Scan for the cell matching the given text and deliver its [x, y] coordinate at center. 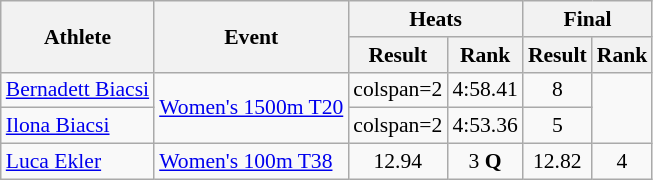
Heats [436, 19]
4:58.41 [484, 90]
Event [251, 36]
Athlete [78, 36]
Ilona Biacsi [78, 126]
Women's 1500m T20 [251, 108]
12.94 [398, 162]
8 [558, 90]
Bernadett Biacsi [78, 90]
12.82 [558, 162]
Women's 100m T38 [251, 162]
Luca Ekler [78, 162]
4 [622, 162]
3 Q [484, 162]
4:53.36 [484, 126]
5 [558, 126]
Final [588, 19]
